Find where the given text appears and provide that cell's center as (x, y) coordinate. 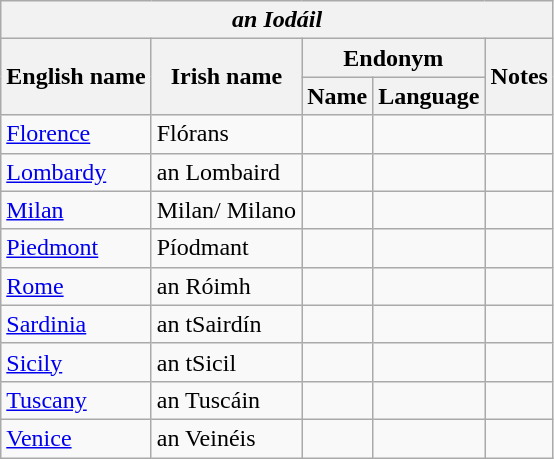
Piedmont (76, 248)
Tuscany (76, 400)
Irish name (226, 77)
an Róimh (226, 286)
Venice (76, 438)
Language (429, 96)
an Iodáil (278, 20)
Milan (76, 210)
an tSairdín (226, 324)
Lombardy (76, 172)
Milan/ Milano (226, 210)
Sardinia (76, 324)
an tSicil (226, 362)
Sicily (76, 362)
Flórans (226, 134)
an Lombaird (226, 172)
an Veinéis (226, 438)
Píodmant (226, 248)
Rome (76, 286)
English name (76, 77)
Endonym (394, 58)
Name (338, 96)
an Tuscáin (226, 400)
Notes (519, 77)
Florence (76, 134)
